Output the (X, Y) coordinate of the center of the cell containing the given text.  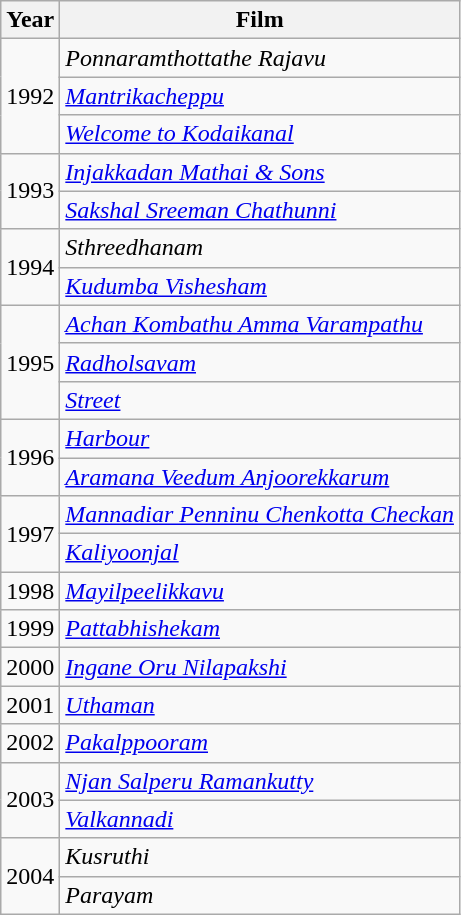
Mannadiar Penninu Chenkotta Checkan (260, 515)
1999 (30, 629)
Injakkadan Mathai & Sons (260, 172)
2001 (30, 705)
1994 (30, 267)
Pattabhishekam (260, 629)
1998 (30, 591)
Aramana Veedum Anjoorekkarum (260, 477)
Radholsavam (260, 362)
Mayilpeelikkavu (260, 591)
Street (260, 400)
Kusruthi (260, 857)
2003 (30, 800)
Ingane Oru Nilapakshi (260, 667)
2004 (30, 876)
1997 (30, 534)
1996 (30, 457)
Kudumba Vishesham (260, 286)
Njan Salperu Ramankutty (260, 781)
Kaliyoonjal (260, 553)
Parayam (260, 895)
Mantrikacheppu (260, 96)
2002 (30, 743)
Uthaman (260, 705)
Valkannadi (260, 819)
Ponnaramthottathe Rajavu (260, 58)
Film (260, 20)
1992 (30, 96)
Year (30, 20)
2000 (30, 667)
Achan Kombathu Amma Varampathu (260, 324)
Sakshal Sreeman Chathunni (260, 210)
1995 (30, 362)
Harbour (260, 438)
1993 (30, 191)
Pakalppooram (260, 743)
Welcome to Kodaikanal (260, 134)
Sthreedhanam (260, 248)
